Provide the [x, y] coordinate of the cell's center where the given text is located.  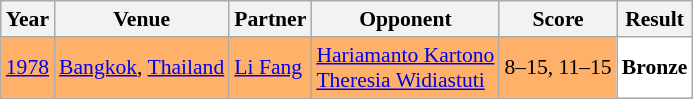
Partner [270, 19]
Result [655, 19]
Year [28, 19]
1978 [28, 68]
Opponent [405, 19]
Hariamanto Kartono Theresia Widiastuti [405, 68]
8–15, 11–15 [558, 68]
Score [558, 19]
Bronze [655, 68]
Li Fang [270, 68]
Bangkok, Thailand [142, 68]
Venue [142, 19]
